Capture the cell that displays the provided text and extract its [X, Y] central coordinate. 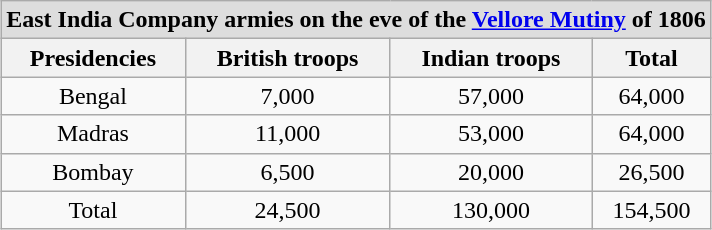
Bengal [93, 96]
7,000 [288, 96]
Indian troops [491, 58]
British troops [288, 58]
6,500 [288, 172]
Bombay [93, 172]
154,500 [652, 210]
24,500 [288, 210]
53,000 [491, 134]
20,000 [491, 172]
130,000 [491, 210]
Presidencies [93, 58]
26,500 [652, 172]
11,000 [288, 134]
57,000 [491, 96]
East India Company armies on the eve of the Vellore Mutiny of 1806 [356, 20]
Madras [93, 134]
